From the cell containing the given text, extract its center point as [X, Y] coordinate. 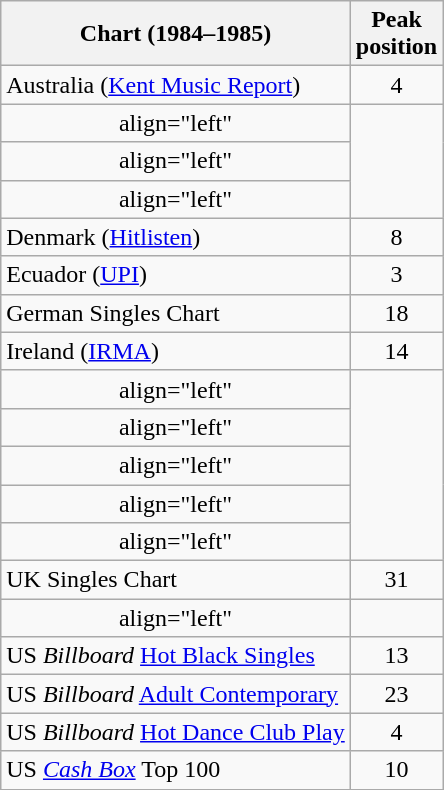
13 [396, 656]
Chart (1984–1985) [176, 34]
3 [396, 275]
10 [396, 770]
14 [396, 351]
German Singles Chart [176, 313]
Ecuador (UPI) [176, 275]
8 [396, 237]
Ireland (IRMA) [176, 351]
US Billboard Adult Contemporary [176, 694]
US Cash Box Top 100 [176, 770]
Australia (Kent Music Report) [176, 85]
US Billboard Hot Dance Club Play [176, 732]
18 [396, 313]
Denmark (Hitlisten) [176, 237]
23 [396, 694]
31 [396, 580]
US Billboard Hot Black Singles [176, 656]
UK Singles Chart [176, 580]
Peakposition [396, 34]
